Output the (x, y) coordinate of the center of the cell containing the given text.  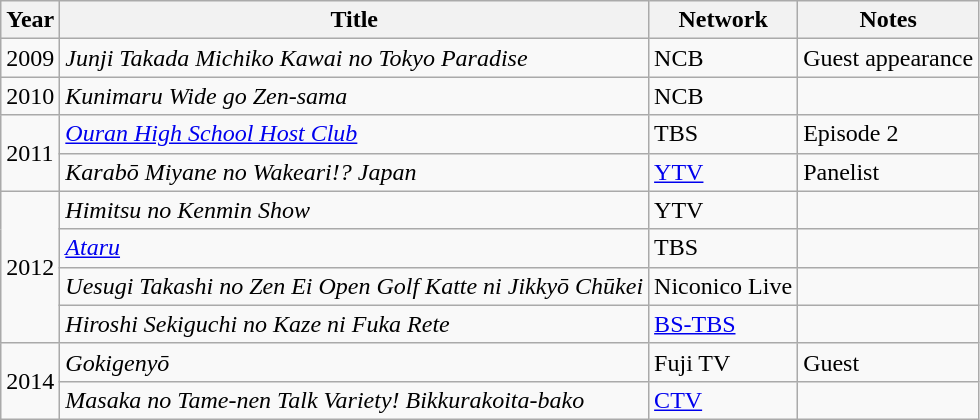
Ataru (354, 248)
Episode 2 (888, 134)
2014 (30, 381)
Title (354, 20)
Niconico Live (724, 286)
Notes (888, 20)
2012 (30, 267)
Year (30, 20)
Uesugi Takashi no Zen Ei Open Golf Katte ni Jikkyō Chūkei (354, 286)
Ouran High School Host Club (354, 134)
Guest appearance (888, 58)
2011 (30, 153)
Fuji TV (724, 362)
BS-TBS (724, 324)
Kunimaru Wide go Zen-sama (354, 96)
Panelist (888, 172)
2009 (30, 58)
Network (724, 20)
Karabō Miyane no Wakeari!? Japan (354, 172)
Hiroshi Sekiguchi no Kaze ni Fuka Rete (354, 324)
CTV (724, 400)
Guest (888, 362)
Gokigenyō (354, 362)
Masaka no Tame-nen Talk Variety! Bikkurakoita-bako (354, 400)
2010 (30, 96)
Himitsu no Kenmin Show (354, 210)
Junji Takada Michiko Kawai no Tokyo Paradise (354, 58)
